Return [x, y] of the center of cell containing provided text 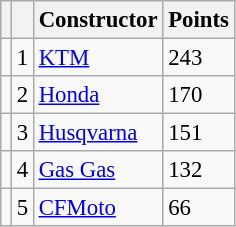
Points [198, 20]
66 [198, 208]
170 [198, 95]
Husqvarna [98, 133]
3 [22, 133]
132 [198, 170]
KTM [98, 58]
CFMoto [98, 208]
5 [22, 208]
1 [22, 58]
2 [22, 95]
4 [22, 170]
243 [198, 58]
Honda [98, 95]
Constructor [98, 20]
151 [198, 133]
Gas Gas [98, 170]
